Identify which cell holds the provided text, then report its (X, Y) central coordinate. 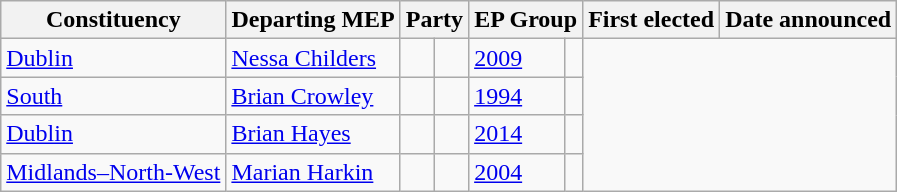
Date announced (808, 20)
Midlands–North-West (114, 172)
EP Group (526, 20)
1994 (517, 96)
Departing MEP (313, 20)
First elected (652, 20)
South (114, 96)
Party (434, 20)
Brian Hayes (313, 134)
2009 (517, 58)
Constituency (114, 20)
Marian Harkin (313, 172)
Brian Crowley (313, 96)
2004 (517, 172)
2014 (517, 134)
Nessa Childers (313, 58)
